Capture the cell that displays the provided text and extract its (X, Y) central coordinate. 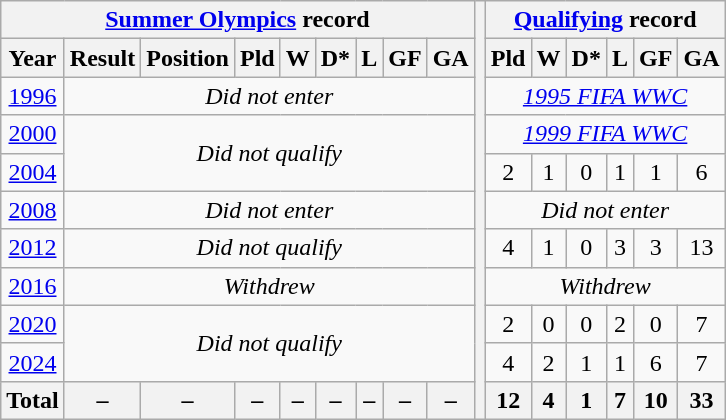
2000 (33, 134)
2020 (33, 324)
Total (33, 400)
33 (702, 400)
2012 (33, 248)
Summer Olympics record (238, 20)
10 (656, 400)
2008 (33, 210)
12 (508, 400)
2016 (33, 286)
Position (188, 58)
Qualifying record (605, 20)
Result (102, 58)
2004 (33, 172)
2024 (33, 362)
13 (702, 248)
1996 (33, 96)
Year (33, 58)
1995 FIFA WWC (605, 96)
1999 FIFA WWC (605, 134)
